For the text-containing cell, return its midpoint in [x, y] coordinate format. 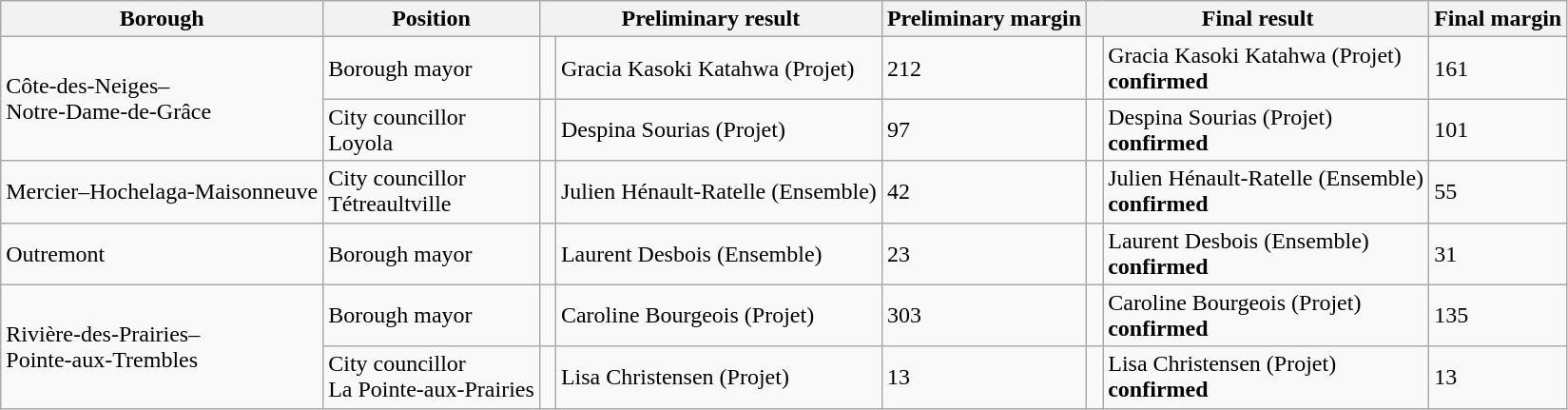
135 [1499, 316]
City councillor Loyola [432, 129]
101 [1499, 129]
Final margin [1499, 19]
Preliminary result [710, 19]
Laurent Desbois (Ensemble) [719, 253]
23 [983, 253]
Despina Sourias (Projet)confirmed [1267, 129]
Position [432, 19]
55 [1499, 192]
Julien Hénault-Ratelle (Ensemble)confirmed [1267, 192]
Gracia Kasoki Katahwa (Projet) [719, 68]
Côte-des-Neiges–Notre-Dame-de-Grâce [162, 99]
City councillor Tétreaultville [432, 192]
Caroline Bourgeois (Projet) [719, 316]
Julien Hénault-Ratelle (Ensemble) [719, 192]
Gracia Kasoki Katahwa (Projet)confirmed [1267, 68]
Borough [162, 19]
Despina Sourias (Projet) [719, 129]
Preliminary margin [983, 19]
City councillor La Pointe-aux-Prairies [432, 377]
Mercier–Hochelaga-Maisonneuve [162, 192]
212 [983, 68]
Laurent Desbois (Ensemble)confirmed [1267, 253]
Outremont [162, 253]
161 [1499, 68]
Rivière-des-Prairies–Pointe-aux-Trembles [162, 346]
303 [983, 316]
Lisa Christensen (Projet)confirmed [1267, 377]
42 [983, 192]
Lisa Christensen (Projet) [719, 377]
Final result [1258, 19]
97 [983, 129]
Caroline Bourgeois (Projet)confirmed [1267, 316]
31 [1499, 253]
